Capture the cell that displays the provided text and extract its [X, Y] central coordinate. 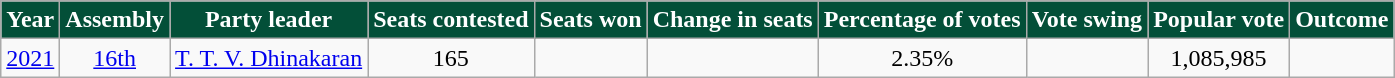
2.35% [922, 58]
Percentage of votes [922, 20]
1,085,985 [1219, 58]
165 [451, 58]
Vote swing [1087, 20]
2021 [30, 58]
Outcome [1342, 20]
Year [30, 20]
Party leader [269, 20]
Change in seats [732, 20]
16th [115, 58]
Seats won [590, 20]
Popular vote [1219, 20]
Assembly [115, 20]
Seats contested [451, 20]
T. T. V. Dhinakaran [269, 58]
